Find where the given text appears and provide that cell's center as (X, Y) coordinate. 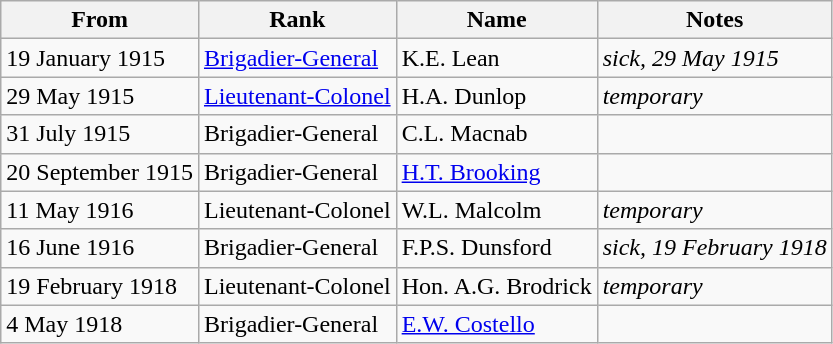
H.A. Dunlop (496, 96)
31 July 1915 (100, 134)
11 May 1916 (100, 210)
W.L. Malcolm (496, 210)
From (100, 20)
F.P.S. Dunsford (496, 248)
19 January 1915 (100, 58)
H.T. Brooking (496, 172)
19 February 1918 (100, 286)
Hon. A.G. Brodrick (496, 286)
16 June 1916 (100, 248)
K.E. Lean (496, 58)
20 September 1915 (100, 172)
E.W. Costello (496, 324)
Name (496, 20)
C.L. Macnab (496, 134)
Notes (714, 20)
Rank (297, 20)
sick, 29 May 1915 (714, 58)
sick, 19 February 1918 (714, 248)
29 May 1915 (100, 96)
4 May 1918 (100, 324)
